Identify which cell holds the provided text, then report its (x, y) central coordinate. 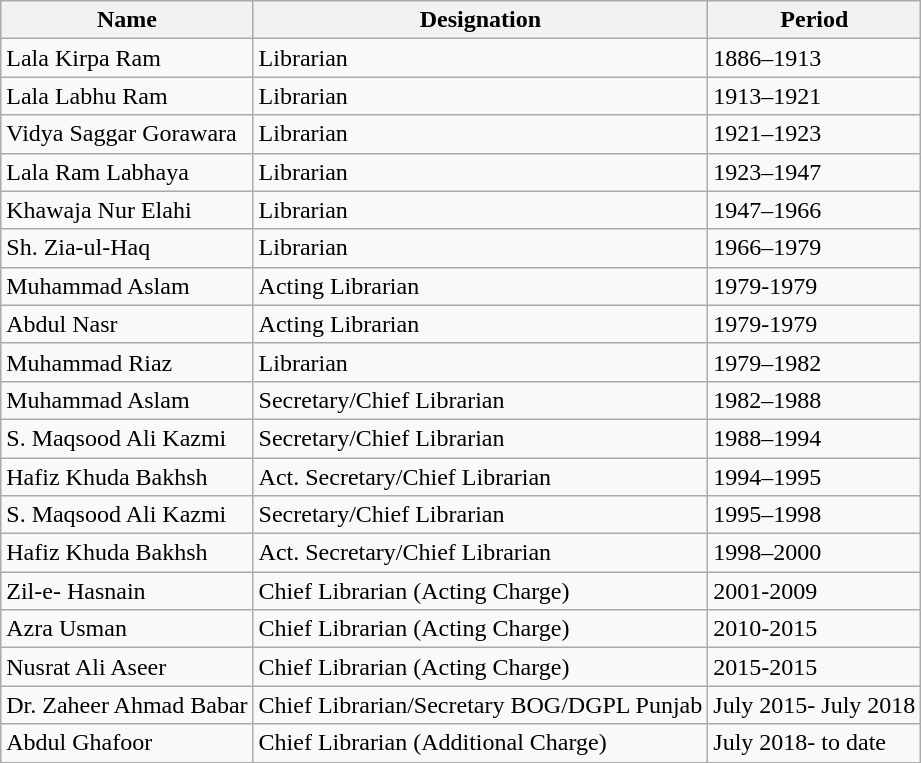
1998–2000 (814, 553)
Muhammad Riaz (127, 362)
1988–1994 (814, 438)
Zil-e- Hasnain (127, 591)
Period (814, 20)
Khawaja Nur Elahi (127, 210)
1913–1921 (814, 96)
1923–1947 (814, 172)
Lala Kirpa Ram (127, 58)
1921–1923 (814, 134)
Dr. Zaheer Ahmad Babar (127, 705)
1995–1998 (814, 515)
Lala Ram Labhaya (127, 172)
Chief Librarian/Secretary BOG/DGPL Punjab (480, 705)
Nusrat Ali Aseer (127, 667)
2015-2015 (814, 667)
1994–1995 (814, 477)
1966–1979 (814, 248)
2001-2009 (814, 591)
1982–1988 (814, 400)
Azra Usman (127, 629)
Vidya Saggar Gorawara (127, 134)
Abdul Nasr (127, 324)
1979–1982 (814, 362)
Designation (480, 20)
July 2015- July 2018 (814, 705)
Chief Librarian (Additional Charge) (480, 743)
1947–1966 (814, 210)
Sh. Zia-ul-Haq (127, 248)
July 2018- to date (814, 743)
1886–1913 (814, 58)
Lala Labhu Ram (127, 96)
Name (127, 20)
2010-2015 (814, 629)
Abdul Ghafoor (127, 743)
